From the cell containing the given text, extract its center point as (X, Y) coordinate. 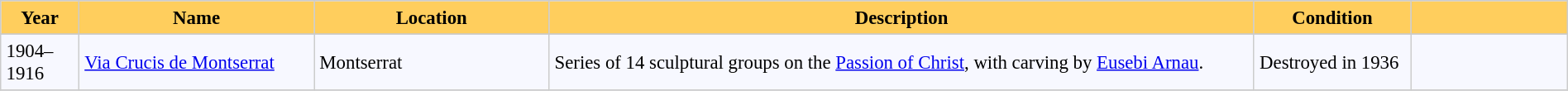
Destroyed in 1936 (1331, 62)
Description (901, 17)
Name (196, 17)
Via Crucis de Montserrat (196, 62)
Montserrat (432, 62)
Year (40, 17)
Series of 14 sculptural groups on the Passion of Christ, with carving by Eusebi Arnau. (901, 62)
1904–1916 (40, 62)
Condition (1331, 17)
Location (432, 17)
